Extract the (X, Y) coordinate from the center of the cell holding the provided text.  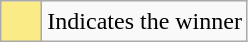
Indicates the winner (145, 22)
